Find where the given text appears and provide that cell's center as [x, y] coordinate. 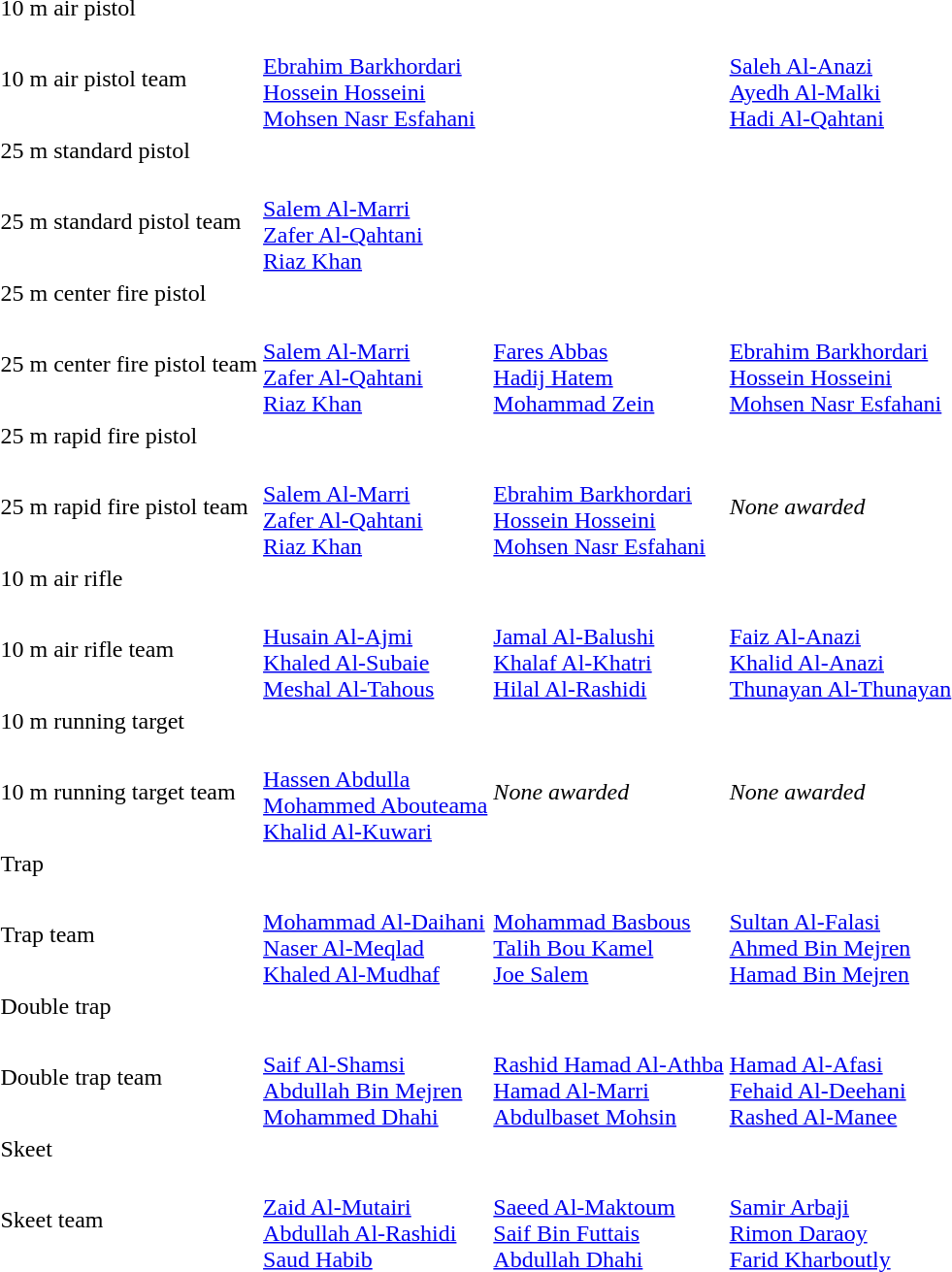
Jamal Al-BalushiKhalaf Al-KhatriHilal Al-Rashidi [608, 650]
Rashid Hamad Al-AthbaHamad Al-MarriAbdulbaset Mohsin [608, 1077]
Saif Al-ShamsiAbdullah Bin MejrenMohammed Dhahi [376, 1077]
Mohammad BasbousTalih Bou KamelJoe Salem [608, 935]
Fares AbbasHadij HatemMohammad Zein [608, 365]
None awarded [608, 792]
Husain Al-AjmiKhaled Al-SubaieMeshal Al-Tahous [376, 650]
Hassen AbdullaMohammed AbouteamaKhalid Al-Kuwari [376, 792]
Mohammad Al-DaihaniNaser Al-MeqladKhaled Al-Mudhaf [376, 935]
